Scan for the cell matching the given text and deliver its (X, Y) coordinate at center. 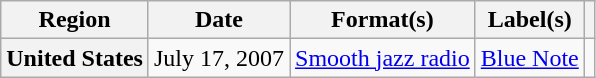
Label(s) (530, 20)
Format(s) (383, 20)
Smooth jazz radio (383, 58)
United States (75, 58)
July 17, 2007 (218, 58)
Region (75, 20)
Blue Note (530, 58)
Date (218, 20)
